For the text-containing cell, return its midpoint in [X, Y] coordinate format. 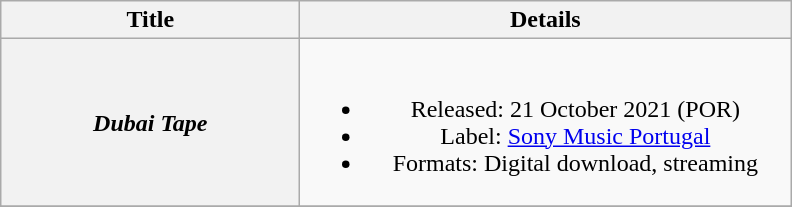
Title [150, 20]
Dubai Tape [150, 122]
Released: 21 October 2021 (POR)Label: Sony Music PortugalFormats: Digital download, streaming [546, 122]
Details [546, 20]
